Search for the cell housing the specified text and yield its [x, y] center coordinate. 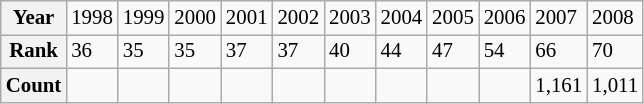
66 [558, 51]
2004 [402, 18]
2000 [195, 18]
1,161 [558, 85]
2003 [350, 18]
2005 [453, 18]
1998 [92, 18]
40 [350, 51]
1,011 [615, 85]
2007 [558, 18]
Year [34, 18]
2006 [505, 18]
Rank [34, 51]
Count [34, 85]
36 [92, 51]
1999 [144, 18]
54 [505, 51]
2008 [615, 18]
2002 [299, 18]
47 [453, 51]
70 [615, 51]
44 [402, 51]
2001 [247, 18]
